Return [x, y] of the center of cell containing provided text 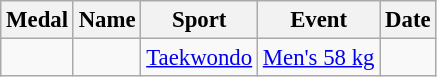
Event [318, 20]
Medal [38, 20]
Sport [200, 20]
Taekwondo [200, 58]
Name [107, 20]
Date [408, 20]
Men's 58 kg [318, 58]
